Identify which cell holds the provided text, then report its (x, y) central coordinate. 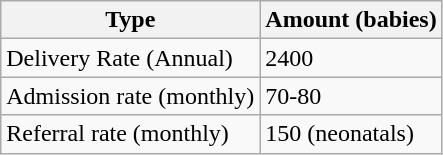
Admission rate (monthly) (130, 96)
Referral rate (monthly) (130, 134)
Type (130, 20)
2400 (351, 58)
70-80 (351, 96)
Amount (babies) (351, 20)
150 (neonatals) (351, 134)
Delivery Rate (Annual) (130, 58)
